Detect which cell encompasses the target text, then output its [X, Y] center coordinate. 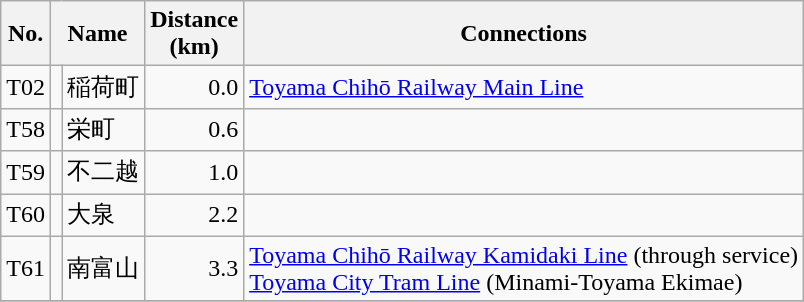
T02 [26, 88]
Toyama Chihō Railway Kamidaki Line (through service)Toyama City Tram Line (Minami-Toyama Ekimae) [524, 268]
T58 [26, 130]
栄町 [104, 130]
稲荷町 [104, 88]
T59 [26, 172]
南富山 [104, 268]
No. [26, 34]
不二越 [104, 172]
3.3 [194, 268]
Connections [524, 34]
Distance (km) [194, 34]
1.0 [194, 172]
大泉 [104, 216]
T61 [26, 268]
0.0 [194, 88]
2.2 [194, 216]
Toyama Chihō Railway Main Line [524, 88]
Name [97, 34]
T60 [26, 216]
0.6 [194, 130]
